Pinpoint the cell where the given text exists, returning its [x, y] midpoint coordinate. 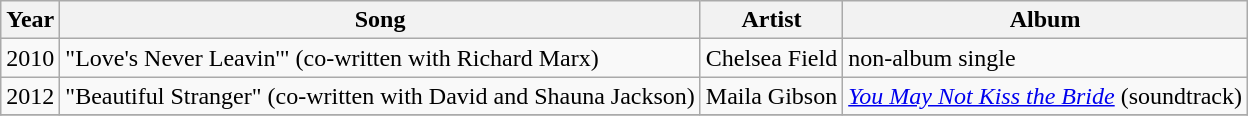
Album [1046, 20]
Maila Gibson [771, 96]
Artist [771, 20]
non-album single [1046, 58]
Chelsea Field [771, 58]
"Love's Never Leavin'" (co-written with Richard Marx) [380, 58]
Song [380, 20]
You May Not Kiss the Bride (soundtrack) [1046, 96]
Year [30, 20]
2010 [30, 58]
"Beautiful Stranger" (co-written with David and Shauna Jackson) [380, 96]
2012 [30, 96]
